Find where the given text appears and provide that cell's center as (X, Y) coordinate. 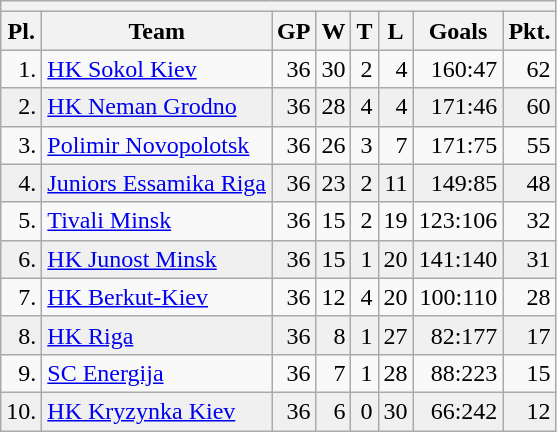
Juniors Essamika Riga (157, 183)
HK Junost Minsk (157, 259)
60 (530, 107)
3. (22, 145)
171:46 (458, 107)
141:140 (458, 259)
9. (22, 373)
HK Neman Grodno (157, 107)
100:110 (458, 297)
HK Kryzynka Kiev (157, 411)
2. (22, 107)
26 (334, 145)
HK Riga (157, 335)
5. (22, 221)
SC Energija (157, 373)
66:242 (458, 411)
Team (157, 31)
4. (22, 183)
8 (334, 335)
48 (530, 183)
160:47 (458, 69)
27 (396, 335)
T (364, 31)
19 (396, 221)
Polimir Novopolotsk (157, 145)
123:106 (458, 221)
7. (22, 297)
10. (22, 411)
11 (396, 183)
62 (530, 69)
23 (334, 183)
0 (364, 411)
HK Sokol Kiev (157, 69)
L (396, 31)
1. (22, 69)
Tivali Minsk (157, 221)
Pl. (22, 31)
HK Berkut-Kiev (157, 297)
8. (22, 335)
32 (530, 221)
82:177 (458, 335)
6 (334, 411)
W (334, 31)
3 (364, 145)
149:85 (458, 183)
88:223 (458, 373)
GP (294, 31)
55 (530, 145)
6. (22, 259)
Pkt. (530, 31)
17 (530, 335)
31 (530, 259)
Goals (458, 31)
171:75 (458, 145)
